Locate the cell with the specified text and output its [X, Y] center coordinate. 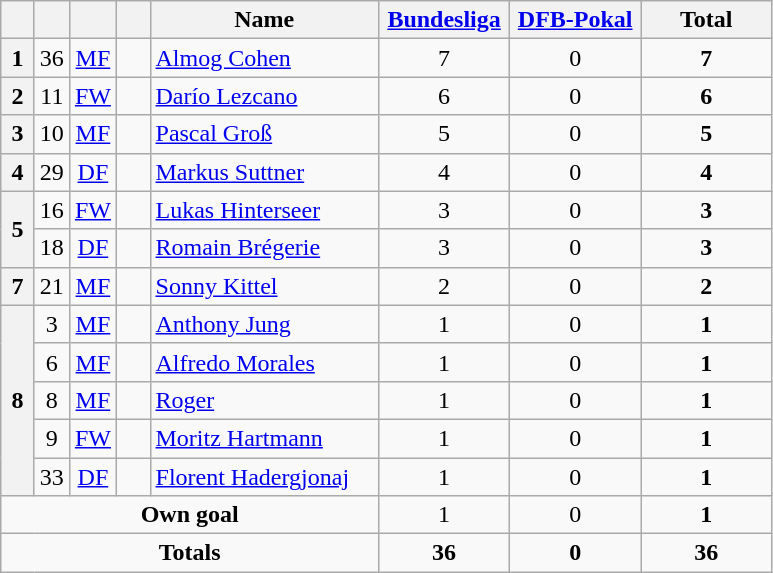
Lukas Hinterseer [264, 210]
Anthony Jung [264, 324]
16 [52, 210]
Name [264, 20]
Own goal [190, 515]
Almog Cohen [264, 58]
10 [52, 134]
33 [52, 477]
Bundesliga [444, 20]
Darío Lezcano [264, 96]
Totals [190, 553]
Romain Brégerie [264, 248]
Florent Hadergjonaj [264, 477]
Roger [264, 400]
Moritz Hartmann [264, 438]
Alfredo Morales [264, 362]
Sonny Kittel [264, 286]
9 [52, 438]
Markus Suttner [264, 172]
29 [52, 172]
21 [52, 286]
18 [52, 248]
11 [52, 96]
Pascal Groß [264, 134]
Total [706, 20]
DFB-Pokal [576, 20]
